From the cell containing the given text, extract its center point as [X, Y] coordinate. 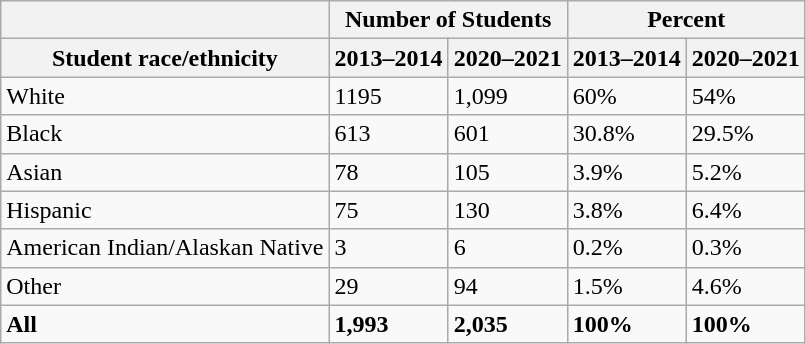
601 [508, 134]
29 [388, 286]
94 [508, 286]
Black [165, 134]
Hispanic [165, 210]
4.6% [746, 286]
54% [746, 96]
0.2% [626, 248]
1195 [388, 96]
30.8% [626, 134]
Number of Students [448, 20]
613 [388, 134]
3.9% [626, 172]
Percent [686, 20]
3.8% [626, 210]
Student race/ethnicity [165, 58]
1,099 [508, 96]
60% [626, 96]
American Indian/Alaskan Native [165, 248]
6 [508, 248]
6.4% [746, 210]
Other [165, 286]
White [165, 96]
All [165, 324]
1.5% [626, 286]
105 [508, 172]
5.2% [746, 172]
3 [388, 248]
130 [508, 210]
Asian [165, 172]
0.3% [746, 248]
1,993 [388, 324]
2,035 [508, 324]
75 [388, 210]
78 [388, 172]
29.5% [746, 134]
